Detect which cell encompasses the target text, then output its [x, y] center coordinate. 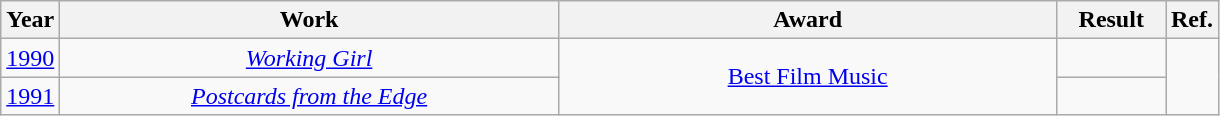
Work [310, 20]
Best Film Music [808, 77]
Postcards from the Edge [310, 96]
Result [1112, 20]
Award [808, 20]
1991 [30, 96]
Working Girl [310, 58]
1990 [30, 58]
Year [30, 20]
Ref. [1192, 20]
